Return the (x, y) coordinate for the center point of the cell that contains the specified text.  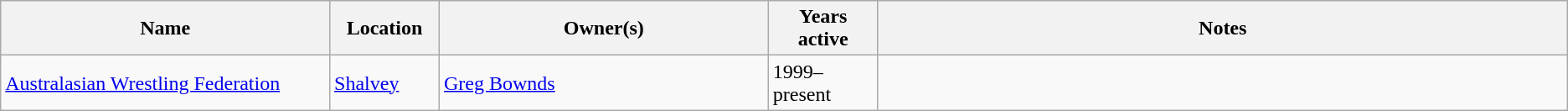
Notes (1223, 29)
Greg Bownds (603, 82)
Australasian Wrestling Federation (166, 82)
Name (166, 29)
Location (385, 29)
1999–present (823, 82)
Years active (823, 29)
Owner(s) (603, 29)
Shalvey (385, 82)
